Provide the [x, y] coordinate of the cell's center where the given text is located.  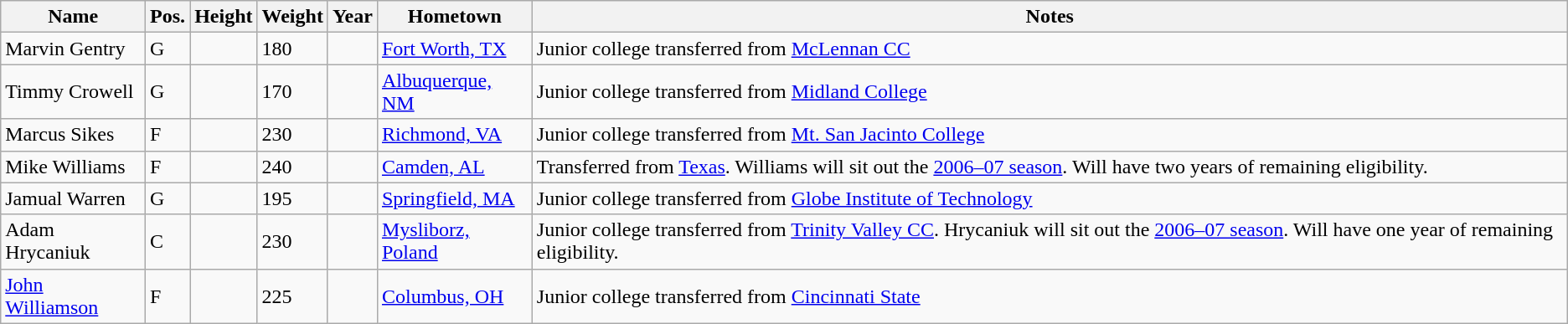
195 [292, 198]
C [168, 241]
Mysliborz, Poland [454, 241]
Junior college transferred from McLennan CC [1050, 49]
Transferred from Texas. Williams will sit out the 2006–07 season. Will have two years of remaining eligibility. [1050, 167]
Junior college transferred from Trinity Valley CC. Hrycaniuk will sit out the 2006–07 season. Will have one year of remaining eligibility. [1050, 241]
Jamual Warren [74, 198]
Albuquerque, NM [454, 92]
225 [292, 296]
Hometown [454, 17]
Name [74, 17]
240 [292, 167]
Columbus, OH [454, 296]
Notes [1050, 17]
Mike Williams [74, 167]
180 [292, 49]
Camden, AL [454, 167]
John Williamson [74, 296]
Marvin Gentry [74, 49]
Height [224, 17]
Junior college transferred from Cincinnati State [1050, 296]
Junior college transferred from Midland College [1050, 92]
Adam Hrycaniuk [74, 241]
Weight [292, 17]
Pos. [168, 17]
Marcus Sikes [74, 135]
Junior college transferred from Globe Institute of Technology [1050, 198]
170 [292, 92]
Year [352, 17]
Timmy Crowell [74, 92]
Junior college transferred from Mt. San Jacinto College [1050, 135]
Richmond, VA [454, 135]
Fort Worth, TX [454, 49]
Springfield, MA [454, 198]
